Extract the (x, y) coordinate from the center of the cell holding the provided text.  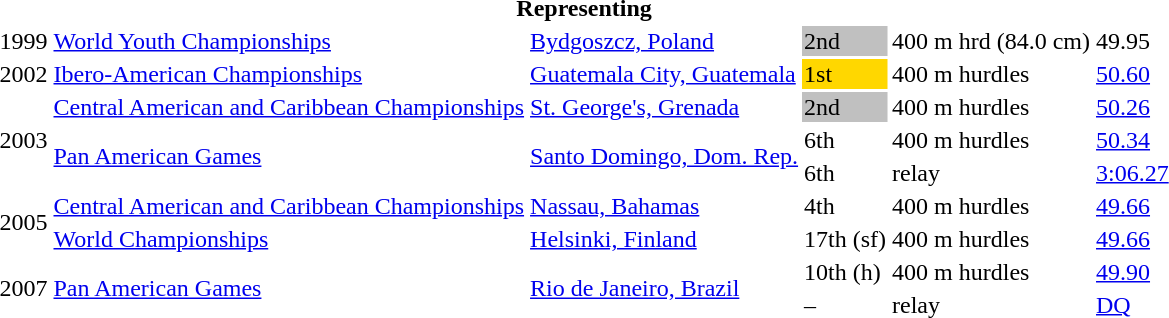
Bydgoszcz, Poland (664, 41)
relay (992, 173)
1st (846, 74)
Nassau, Bahamas (664, 206)
Guatemala City, Guatemala (664, 74)
St. George's, Grenada (664, 107)
4th (846, 206)
World Championships (289, 239)
Ibero-American Championships (289, 74)
17th (sf) (846, 239)
World Youth Championships (289, 41)
400 m hrd (84.0 cm) (992, 41)
Pan American Games (289, 156)
Santo Domingo, Dom. Rep. (664, 156)
10th (h) (846, 272)
Helsinki, Finland (664, 239)
